From the cell containing the given text, extract its center point as (x, y) coordinate. 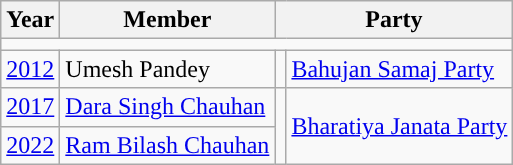
Bahujan Samaj Party (400, 69)
Member (168, 20)
2017 (30, 107)
Party (394, 20)
2022 (30, 145)
Ram Bilash Chauhan (168, 145)
Dara Singh Chauhan (168, 107)
Bharatiya Janata Party (400, 126)
Umesh Pandey (168, 69)
2012 (30, 69)
Year (30, 20)
